Return (X, Y) of the center of cell containing provided text 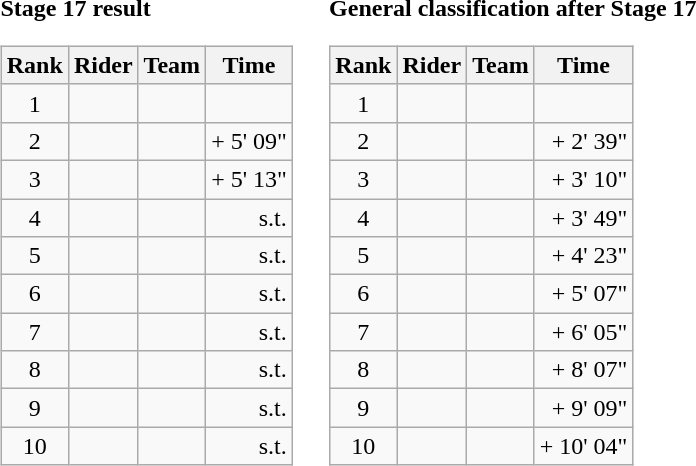
+ 5' 13" (250, 179)
+ 10' 04" (584, 446)
+ 2' 39" (584, 141)
+ 8' 07" (584, 370)
+ 6' 05" (584, 332)
+ 5' 07" (584, 294)
+ 4' 23" (584, 256)
+ 9' 09" (584, 408)
+ 5' 09" (250, 141)
+ 3' 10" (584, 179)
+ 3' 49" (584, 217)
